Find where the given text appears and provide that cell's center as [X, Y] coordinate. 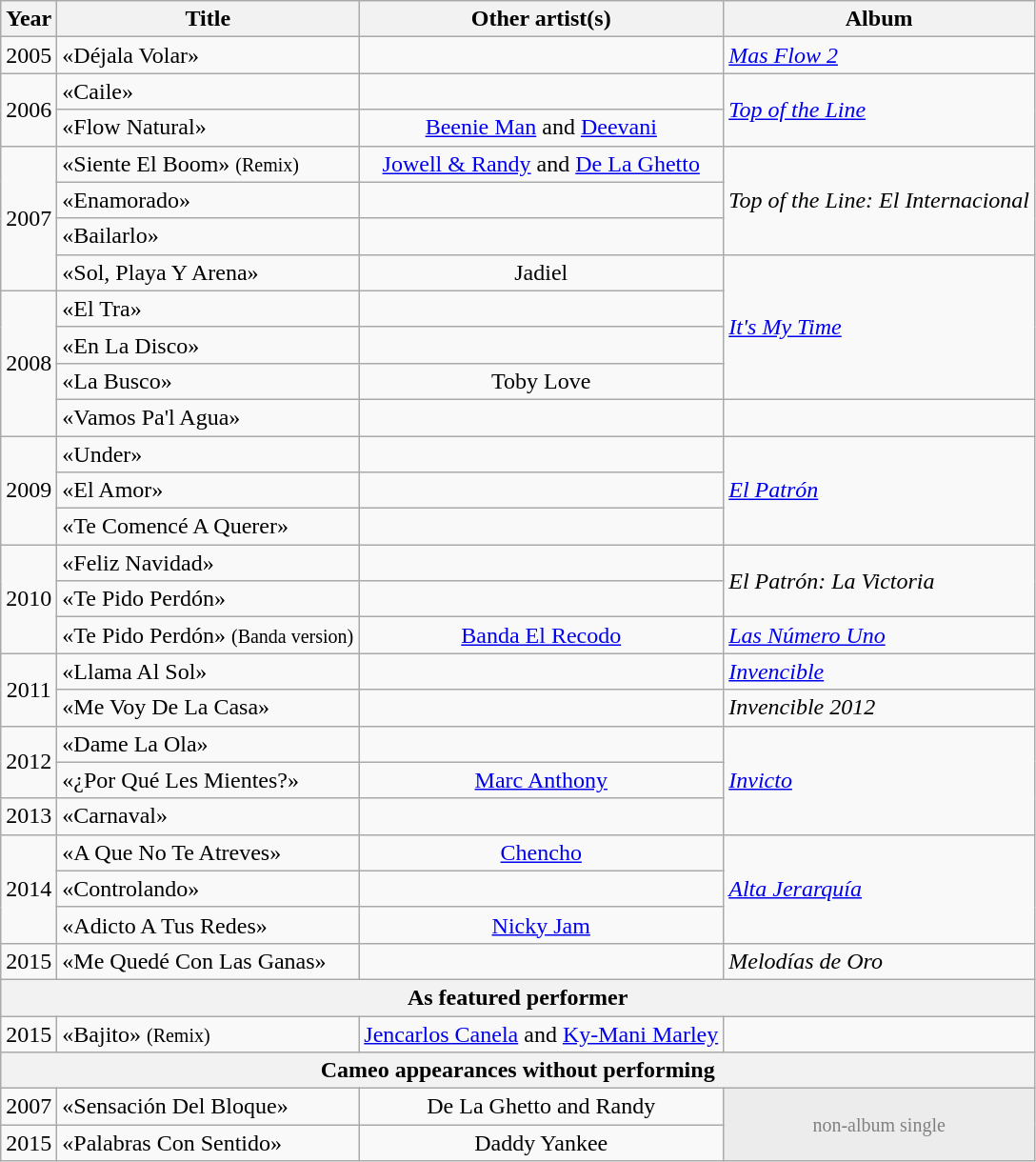
«Me Quedé Con Las Ganas» [208, 961]
2011 [29, 690]
2010 [29, 599]
«En La Disco» [208, 345]
2013 [29, 816]
«Feliz Navidad» [208, 563]
Nicky Jam [541, 925]
Top of the Line [880, 110]
«Te Comencé A Querer» [208, 527]
2008 [29, 363]
De La Ghetto and Randy [541, 1107]
«Caile» [208, 91]
«¿Por Qué Les Mientes?» [208, 780]
Chencho [541, 852]
«Flow Natural» [208, 128]
Alta Jerarquía [880, 889]
«Llama Al Sol» [208, 671]
El Patrón: La Victoria [880, 581]
«Bajito» (Remix) [208, 1033]
«Adicto A Tus Redes» [208, 925]
«La Busco» [208, 381]
It's My Time [880, 327]
Album [880, 19]
2014 [29, 889]
Las Número Uno [880, 635]
«Dame La Ola» [208, 744]
Invencible [880, 671]
Beenie Man and Deevani [541, 128]
Toby Love [541, 381]
Daddy Yankee [541, 1143]
«Carnaval» [208, 816]
«Sol, Playa Y Arena» [208, 272]
«Controlando» [208, 889]
«Sensación Del Bloque» [208, 1107]
«Bailarlo» [208, 236]
Jowell & Randy and De La Ghetto [541, 164]
«Palabras Con Sentido» [208, 1143]
Cameo appearances without performing [518, 1071]
Mas Flow 2 [880, 55]
«Siente El Boom» (Remix) [208, 164]
«Enamorado» [208, 200]
Invencible 2012 [880, 708]
Jadiel [541, 272]
Jencarlos Canela and Ky-Mani Marley [541, 1033]
Invicto [880, 780]
«Under» [208, 454]
2005 [29, 55]
Year [29, 19]
2009 [29, 491]
Marc Anthony [541, 780]
«Me Voy De La Casa» [208, 708]
«El Amor» [208, 491]
Melodías de Oro [880, 961]
«Vamos Pa'l Agua» [208, 417]
«El Tra» [208, 309]
«Te Pido Perdón» (Banda version) [208, 635]
2006 [29, 110]
«A Que No Te Atreves» [208, 852]
2012 [29, 762]
Banda El Recodo [541, 635]
non-album single [880, 1125]
As featured performer [518, 997]
Other artist(s) [541, 19]
«Te Pido Perdón» [208, 599]
«Déjala Volar» [208, 55]
Title [208, 19]
Top of the Line: El Internacional [880, 200]
El Patrón [880, 491]
